From the cell containing the given text, extract its center point as (x, y) coordinate. 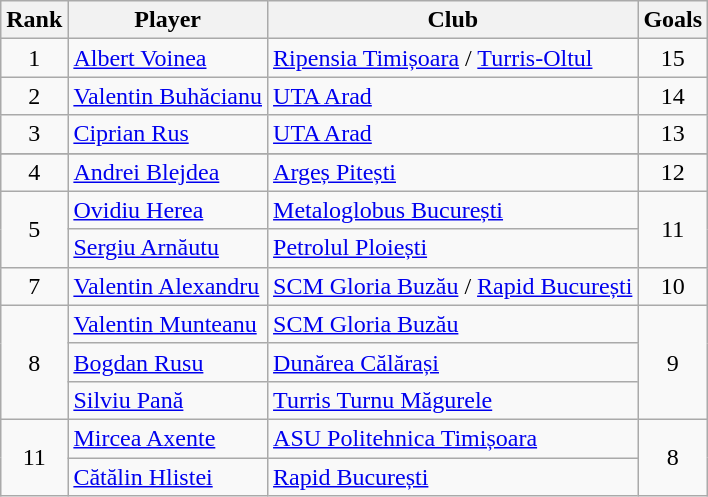
1 (34, 58)
Cătălin Hlistei (168, 477)
Argeș Pitești (453, 172)
ASU Politehnica Timișoara (453, 438)
9 (673, 362)
Metaloglobus București (453, 210)
Mircea Axente (168, 438)
Ovidiu Herea (168, 210)
Rank (34, 20)
SCM Gloria Buzău (453, 324)
7 (34, 286)
5 (34, 229)
Silviu Pană (168, 400)
Goals (673, 20)
14 (673, 96)
Petrolul Ploiești (453, 248)
2 (34, 96)
Dunărea Călărași (453, 362)
10 (673, 286)
Turris Turnu Măgurele (453, 400)
Valentin Munteanu (168, 324)
Valentin Alexandru (168, 286)
Sergiu Arnăutu (168, 248)
Rapid București (453, 477)
13 (673, 134)
Ripensia Timișoara / Turris-Oltul (453, 58)
Ciprian Rus (168, 134)
Club (453, 20)
15 (673, 58)
Andrei Blejdea (168, 172)
SCM Gloria Buzău / Rapid București (453, 286)
Albert Voinea (168, 58)
Valentin Buhăcianu (168, 96)
Player (168, 20)
4 (34, 172)
Bogdan Rusu (168, 362)
3 (34, 134)
12 (673, 172)
